From the cell containing the given text, extract its center point as (x, y) coordinate. 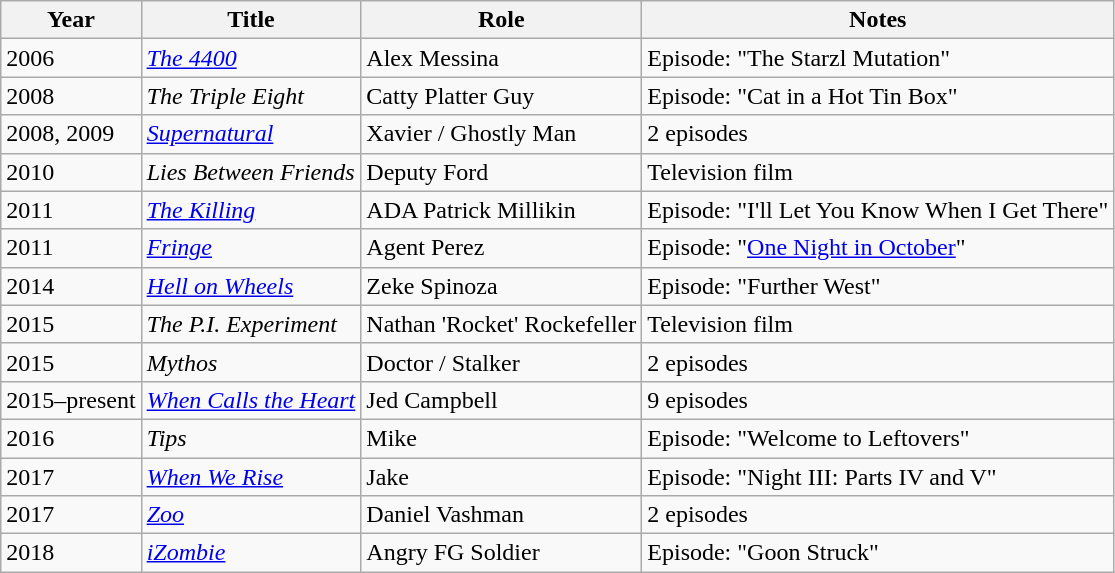
2010 (71, 172)
Zeke Spinoza (502, 286)
9 episodes (878, 400)
Catty Platter Guy (502, 96)
Episode: "Cat in a Hot Tin Box" (878, 96)
Agent Perez (502, 248)
2006 (71, 58)
Lies Between Friends (251, 172)
The P.I. Experiment (251, 324)
Fringe (251, 248)
Episode: "Further West" (878, 286)
Mike (502, 438)
Deputy Ford (502, 172)
Daniel Vashman (502, 515)
The Triple Eight (251, 96)
Jed Campbell (502, 400)
Episode: "Goon Struck" (878, 553)
Xavier / Ghostly Man (502, 134)
Year (71, 20)
When We Rise (251, 477)
2016 (71, 438)
When Calls the Heart (251, 400)
Role (502, 20)
2014 (71, 286)
2015–present (71, 400)
Episode: "One Night in October" (878, 248)
iZombie (251, 553)
Hell on Wheels (251, 286)
Supernatural (251, 134)
The 4400 (251, 58)
Alex Messina (502, 58)
2018 (71, 553)
2008 (71, 96)
Episode: "The Starzl Mutation" (878, 58)
Jake (502, 477)
Zoo (251, 515)
Episode: "Welcome to Leftovers" (878, 438)
Doctor / Stalker (502, 362)
2008, 2009 (71, 134)
Notes (878, 20)
The Killing (251, 210)
Episode: "Night III: Parts IV and V" (878, 477)
Mythos (251, 362)
Episode: "I'll Let You Know When I Get There" (878, 210)
Tips (251, 438)
Nathan 'Rocket' Rockefeller (502, 324)
ADA Patrick Millikin (502, 210)
Angry FG Soldier (502, 553)
Title (251, 20)
